Return (X, Y) of the center of cell containing provided text 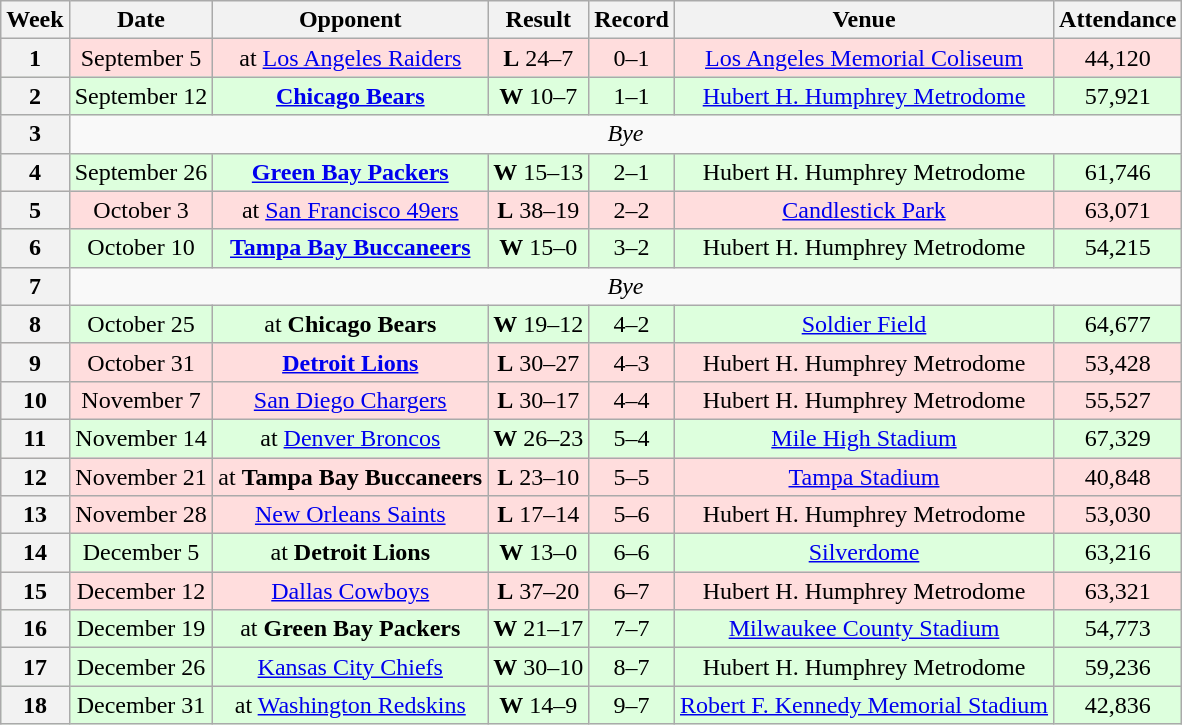
40,848 (1118, 477)
3–2 (632, 248)
September 5 (141, 58)
W 15–0 (538, 248)
Silverdome (864, 553)
15 (35, 591)
63,071 (1118, 210)
14 (35, 553)
10 (35, 400)
Dallas Cowboys (350, 591)
11 (35, 438)
at Tampa Bay Buccaneers (350, 477)
1 (35, 58)
November 28 (141, 515)
Green Bay Packers (350, 172)
4 (35, 172)
63,321 (1118, 591)
December 19 (141, 629)
November 14 (141, 438)
0–1 (632, 58)
at Chicago Bears (350, 324)
Robert F. Kennedy Memorial Stadium (864, 705)
W 30–10 (538, 667)
9 (35, 362)
October 10 (141, 248)
L 30–27 (538, 362)
53,428 (1118, 362)
Opponent (350, 20)
at Los Angeles Raiders (350, 58)
67,329 (1118, 438)
W 10–7 (538, 96)
57,921 (1118, 96)
Mile High Stadium (864, 438)
6–7 (632, 591)
12 (35, 477)
3 (35, 134)
Attendance (1118, 20)
at Denver Broncos (350, 438)
Record (632, 20)
Candlestick Park (864, 210)
9–7 (632, 705)
17 (35, 667)
18 (35, 705)
December 31 (141, 705)
October 3 (141, 210)
October 31 (141, 362)
1–1 (632, 96)
Detroit Lions (350, 362)
New Orleans Saints (350, 515)
L 23–10 (538, 477)
44,120 (1118, 58)
W 13–0 (538, 553)
December 5 (141, 553)
Kansas City Chiefs (350, 667)
5–5 (632, 477)
W 21–17 (538, 629)
54,773 (1118, 629)
Tampa Bay Buccaneers (350, 248)
L 38–19 (538, 210)
at Green Bay Packers (350, 629)
54,215 (1118, 248)
December 12 (141, 591)
Chicago Bears (350, 96)
64,677 (1118, 324)
October 25 (141, 324)
Los Angeles Memorial Coliseum (864, 58)
42,836 (1118, 705)
4–3 (632, 362)
W 19–12 (538, 324)
61,746 (1118, 172)
5–6 (632, 515)
2 (35, 96)
at Washington Redskins (350, 705)
at San Francisco 49ers (350, 210)
6–6 (632, 553)
Week (35, 20)
November 7 (141, 400)
4–4 (632, 400)
13 (35, 515)
16 (35, 629)
8–7 (632, 667)
Date (141, 20)
5 (35, 210)
San Diego Chargers (350, 400)
Soldier Field (864, 324)
Venue (864, 20)
2–1 (632, 172)
December 26 (141, 667)
4–2 (632, 324)
8 (35, 324)
L 24–7 (538, 58)
Tampa Stadium (864, 477)
L 37–20 (538, 591)
Result (538, 20)
W 26–23 (538, 438)
L 30–17 (538, 400)
W 15–13 (538, 172)
7–7 (632, 629)
Milwaukee County Stadium (864, 629)
6 (35, 248)
63,216 (1118, 553)
September 12 (141, 96)
59,236 (1118, 667)
2–2 (632, 210)
L 17–14 (538, 515)
7 (35, 286)
5–4 (632, 438)
November 21 (141, 477)
55,527 (1118, 400)
at Detroit Lions (350, 553)
September 26 (141, 172)
W 14–9 (538, 705)
53,030 (1118, 515)
